Search for the cell housing the specified text and yield its [x, y] center coordinate. 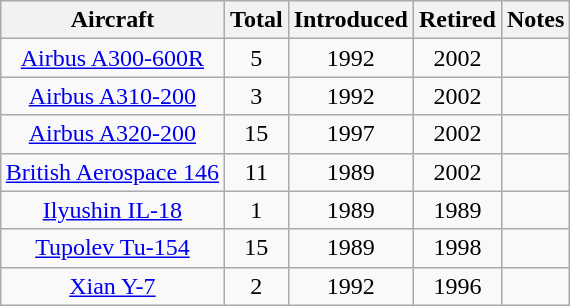
Ilyushin IL-18 [112, 210]
1997 [350, 134]
Retired [457, 20]
British Aerospace 146 [112, 172]
Aircraft [112, 20]
Introduced [350, 20]
Total [257, 20]
3 [257, 96]
Xian Y-7 [112, 286]
Airbus A310-200 [112, 96]
11 [257, 172]
1 [257, 210]
2 [257, 286]
5 [257, 58]
1996 [457, 286]
Airbus A320-200 [112, 134]
Notes [535, 20]
Tupolev Tu-154 [112, 248]
Airbus A300-600R [112, 58]
1998 [457, 248]
